Locate the cell with the specified text and output its (X, Y) center coordinate. 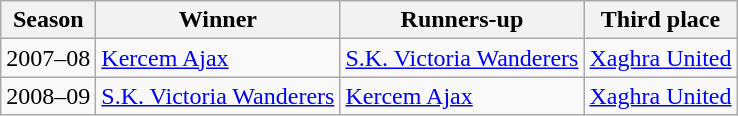
Runners-up (462, 20)
Third place (660, 20)
2008–09 (48, 96)
Winner (218, 20)
2007–08 (48, 58)
Season (48, 20)
